Detect which cell encompasses the target text, then output its [x, y] center coordinate. 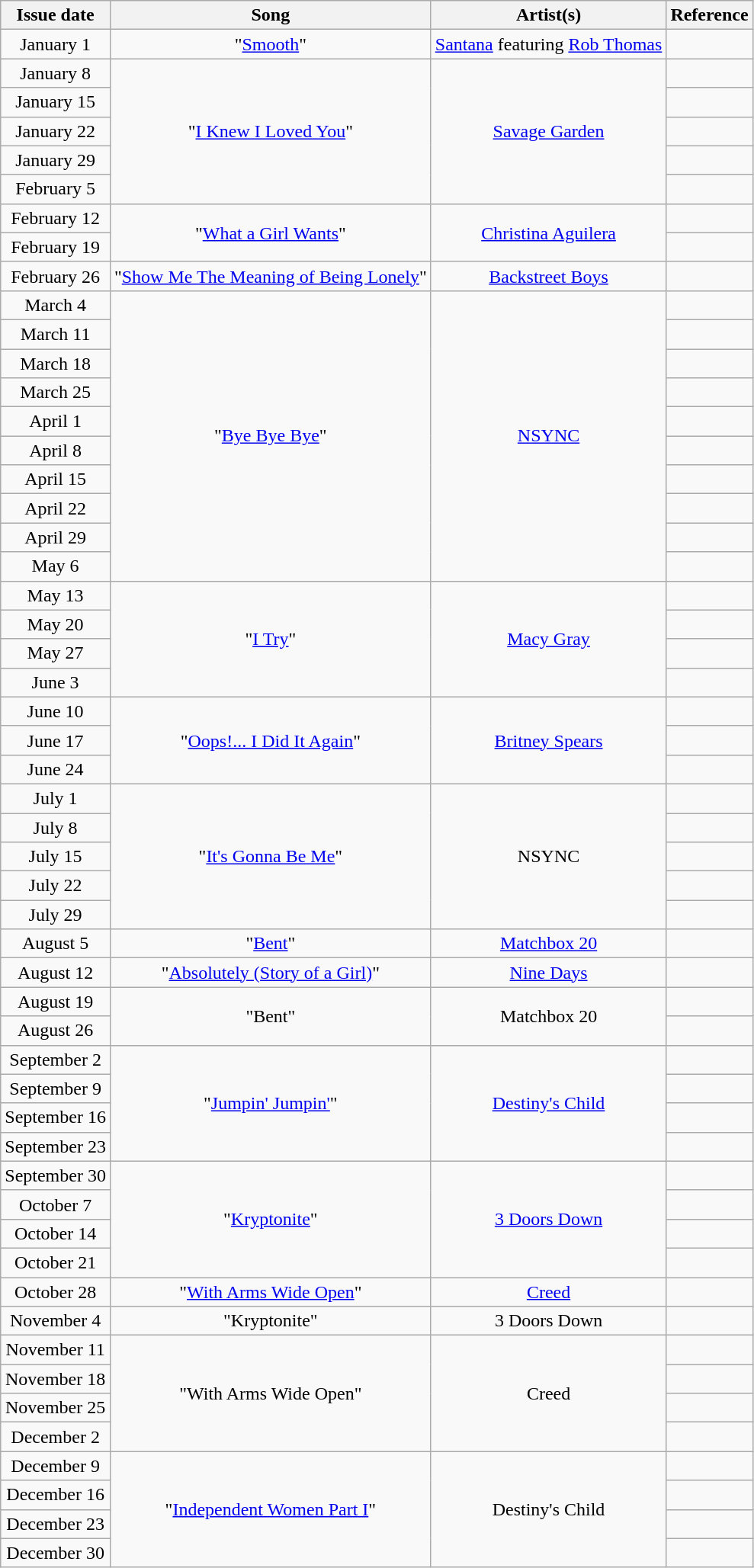
June 10 [56, 711]
Backstreet Boys [549, 276]
April 8 [56, 451]
May 20 [56, 624]
October 7 [56, 1204]
March 25 [56, 393]
December 2 [56, 1437]
June 17 [56, 740]
July 22 [56, 886]
January 22 [56, 131]
"Smooth" [270, 44]
December 16 [56, 1495]
October 21 [56, 1262]
March 11 [56, 334]
October 28 [56, 1292]
May 13 [56, 595]
Savage Garden [549, 131]
November 25 [56, 1408]
February 5 [56, 189]
August 26 [56, 1031]
July 15 [56, 857]
"I Knew I Loved You" [270, 131]
April 15 [56, 479]
November 18 [56, 1379]
September 30 [56, 1175]
April 29 [56, 537]
Macy Gray [549, 639]
November 11 [56, 1350]
September 9 [56, 1089]
July 1 [56, 798]
January 1 [56, 44]
December 9 [56, 1466]
March 18 [56, 364]
Santana featuring Rob Thomas [549, 44]
Christina Aguilera [549, 232]
September 16 [56, 1117]
January 8 [56, 73]
"It's Gonna Be Me" [270, 856]
"Absolutely (Story of a Girl)" [270, 973]
July 8 [56, 827]
December 23 [56, 1524]
Britney Spears [549, 740]
"Independent Women Part I" [270, 1509]
"Jumpin' Jumpin'" [270, 1103]
"I Try" [270, 639]
February 12 [56, 218]
February 19 [56, 247]
September 2 [56, 1060]
November 4 [56, 1321]
"Bye Bye Bye" [270, 436]
April 1 [56, 422]
July 29 [56, 915]
December 30 [56, 1553]
Artist(s) [549, 15]
Song [270, 15]
Reference [709, 15]
"What a Girl Wants" [270, 232]
August 5 [56, 944]
January 15 [56, 102]
February 26 [56, 276]
January 29 [56, 160]
Nine Days [549, 973]
May 6 [56, 566]
Issue date [56, 15]
September 23 [56, 1146]
October 14 [56, 1233]
March 4 [56, 305]
May 27 [56, 653]
June 24 [56, 769]
August 19 [56, 1002]
August 12 [56, 973]
"Oops!... I Did It Again" [270, 740]
June 3 [56, 682]
April 22 [56, 508]
"Show Me The Meaning of Being Lonely" [270, 276]
